Extract the (x, y) coordinate from the center of the cell holding the provided text.  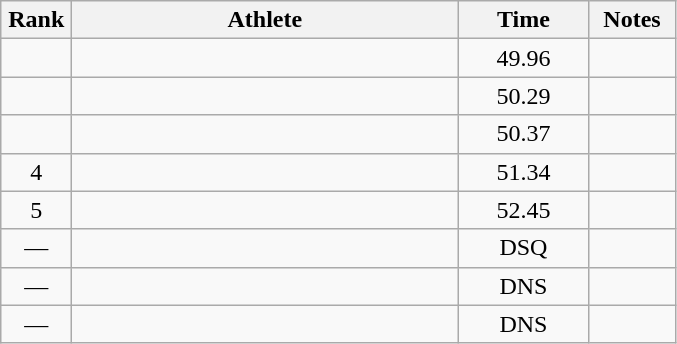
Time (524, 20)
Athlete (265, 20)
50.37 (524, 134)
4 (36, 172)
DSQ (524, 248)
Rank (36, 20)
51.34 (524, 172)
5 (36, 210)
49.96 (524, 58)
Notes (632, 20)
52.45 (524, 210)
50.29 (524, 96)
